Output the [x, y] coordinate of the center of the cell containing the given text.  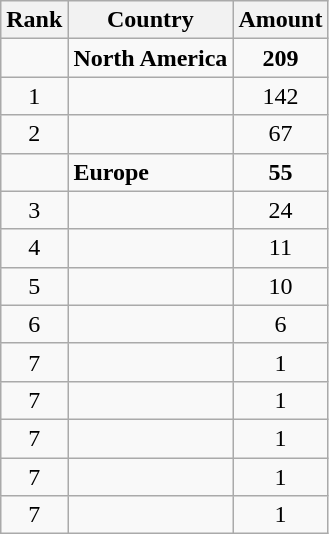
209 [280, 58]
2 [34, 134]
Amount [280, 20]
55 [280, 172]
67 [280, 134]
Country [150, 20]
4 [34, 248]
142 [280, 96]
10 [280, 286]
11 [280, 248]
5 [34, 286]
3 [34, 210]
24 [280, 210]
Europe [150, 172]
North America [150, 58]
Rank [34, 20]
